Detect which cell encompasses the target text, then output its (X, Y) center coordinate. 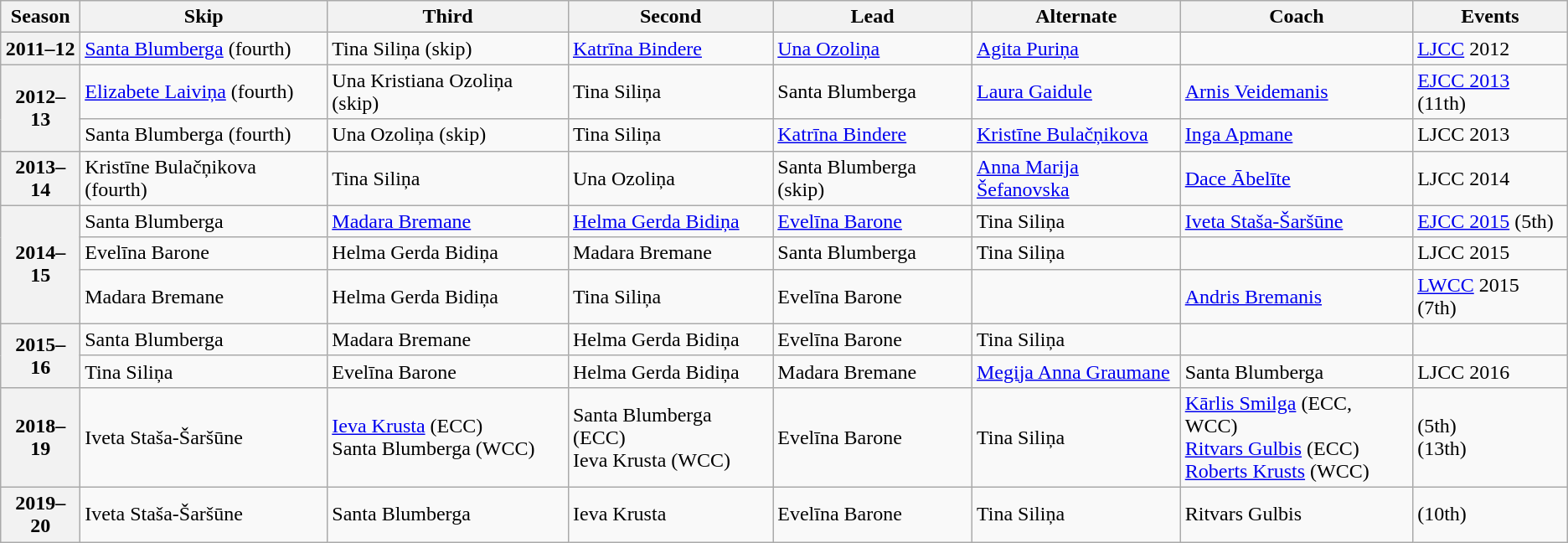
EJCC 2015 (5th) (1491, 221)
Second (670, 17)
Ieva Krusta (ECC)Santa Blumberga (WCC) (448, 437)
2015–16 (40, 355)
Tina Siliņa (skip) (448, 49)
(10th) (1491, 515)
Andris Bremanis (1297, 297)
LJCC 2014 (1491, 178)
2011–12 (40, 49)
(5th) (13th) (1491, 437)
Skip (204, 17)
Megija Anna Graumane (1075, 371)
LWCC 2015 (7th) (1491, 297)
Coach (1297, 17)
Events (1491, 17)
2019–20 (40, 515)
Laura Gaidule (1075, 92)
Lead (873, 17)
Una Ozoliņa (skip) (448, 135)
Elizabete Laiviņa (fourth) (204, 92)
Kristīne Bulačņikova (fourth) (204, 178)
Santa Blumberga (skip) (873, 178)
Alternate (1075, 17)
Season (40, 17)
LJCC 2013 (1491, 135)
Ieva Krusta (670, 515)
Una Kristiana Ozoliņa (skip) (448, 92)
Arnis Veidemanis (1297, 92)
Inga Apmane (1297, 135)
Dace Ābelīte (1297, 178)
LJCC 2012 (1491, 49)
2012–13 (40, 107)
Agita Puriņa (1075, 49)
Third (448, 17)
LJCC 2016 (1491, 371)
2018–19 (40, 437)
EJCC 2013 (11th) (1491, 92)
LJCC 2015 (1491, 253)
Kārlis Smilga (ECC, WCC)Ritvars Gulbis (ECC)Roberts Krusts (WCC) (1297, 437)
Kristīne Bulačņikova (1075, 135)
2013–14 (40, 178)
Ritvars Gulbis (1297, 515)
Anna Marija Šefanovska (1075, 178)
2014–15 (40, 265)
Santa Blumberga (ECC)Ieva Krusta (WCC) (670, 437)
